From the cell containing the given text, extract its center point as (x, y) coordinate. 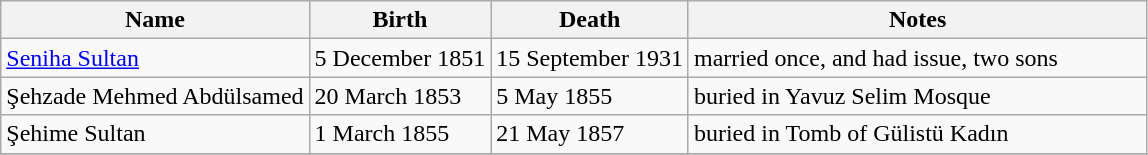
Şehzade Mehmed Abdülsamed (155, 96)
15 September 1931 (590, 58)
buried in Yavuz Selim Mosque (917, 96)
21 May 1857 (590, 134)
Birth (400, 20)
buried in Tomb of Gülistü Kadın (917, 134)
1 March 1855 (400, 134)
Seniha Sultan (155, 58)
Name (155, 20)
Notes (917, 20)
5 May 1855 (590, 96)
Şehime Sultan (155, 134)
5 December 1851 (400, 58)
20 March 1853 (400, 96)
Death (590, 20)
married once, and had issue, two sons (917, 58)
